Find where the given text appears and provide that cell's center as (X, Y) coordinate. 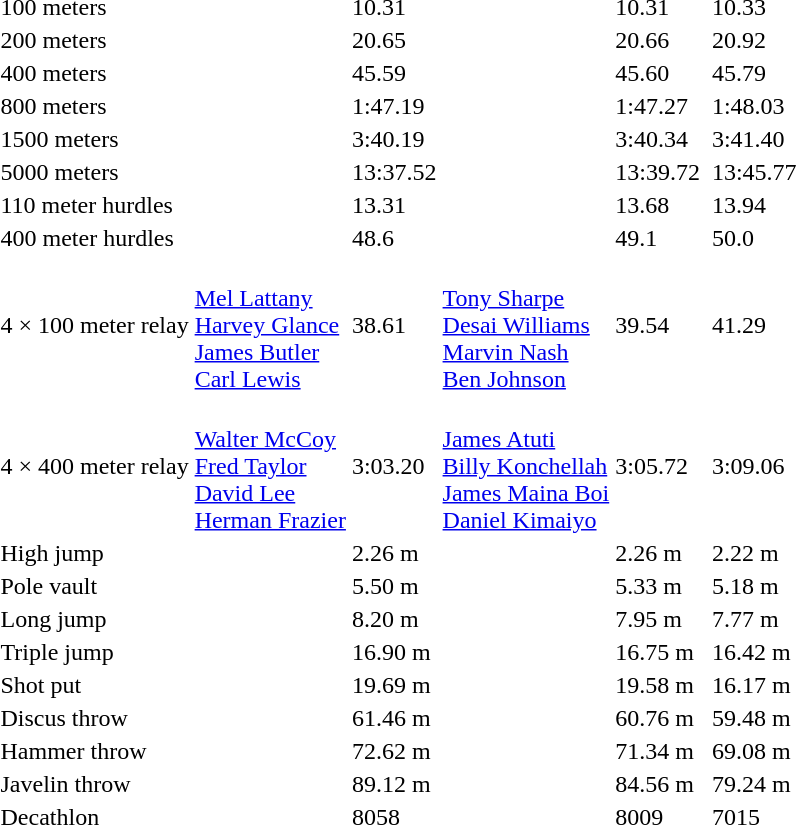
60.76 m (658, 718)
39.54 (658, 325)
1:47.27 (658, 106)
20.65 (394, 40)
13.31 (394, 205)
45.59 (394, 73)
13:37.52 (394, 172)
8.20 m (394, 619)
1:47.19 (394, 106)
71.34 m (658, 751)
16.90 m (394, 652)
45.60 (658, 73)
19.69 m (394, 685)
20.66 (658, 40)
84.56 m (658, 784)
James AtutiBilly KonchellahJames Maina BoiDaniel Kimaiyo (526, 466)
3:40.34 (658, 139)
13.68 (658, 205)
3:40.19 (394, 139)
3:05.72 (658, 466)
48.6 (394, 238)
16.75 m (658, 652)
7.95 m (658, 619)
5.50 m (394, 586)
19.58 m (658, 685)
Tony SharpeDesai WilliamsMarvin NashBen Johnson (526, 325)
38.61 (394, 325)
3:03.20 (394, 466)
5.33 m (658, 586)
13:39.72 (658, 172)
Walter McCoyFred TaylorDavid LeeHerman Frazier (270, 466)
61.46 m (394, 718)
72.62 m (394, 751)
89.12 m (394, 784)
49.1 (658, 238)
Mel LattanyHarvey GlanceJames ButlerCarl Lewis (270, 325)
